Find where the given text appears and provide that cell's center as [x, y] coordinate. 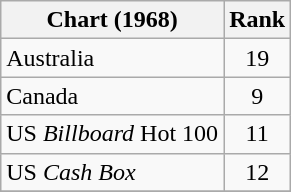
9 [258, 96]
Chart (1968) [112, 20]
19 [258, 58]
12 [258, 172]
Rank [258, 20]
Australia [112, 58]
Canada [112, 96]
US Billboard Hot 100 [112, 134]
US Cash Box [112, 172]
11 [258, 134]
